Scan for the cell matching the given text and deliver its (X, Y) coordinate at center. 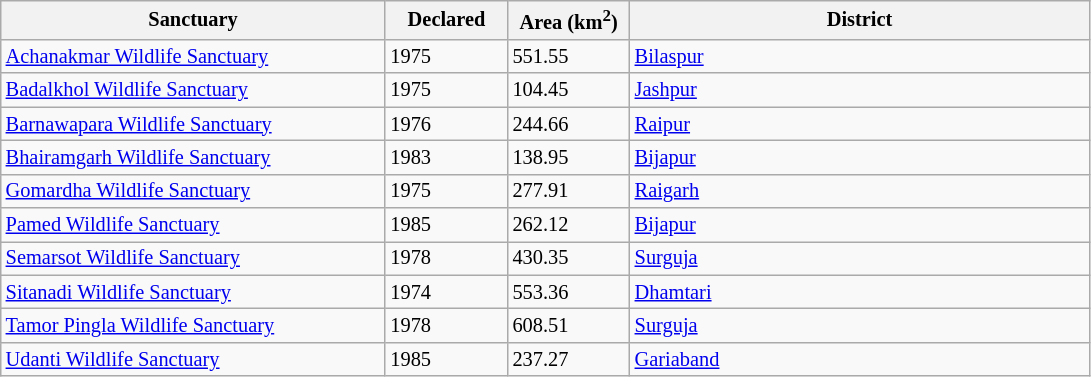
Udanti Wildlife Sanctuary (194, 359)
553.36 (569, 292)
Raigarh (860, 191)
237.27 (569, 359)
1974 (446, 292)
138.95 (569, 157)
Semarsot Wildlife Sanctuary (194, 258)
277.91 (569, 191)
Tamor Pingla Wildlife Sanctuary (194, 326)
Jashpur (860, 90)
1976 (446, 124)
Dhamtari (860, 292)
Gariaband (860, 359)
Bilaspur (860, 56)
Gomardha Wildlife Sanctuary (194, 191)
430.35 (569, 258)
262.12 (569, 225)
244.66 (569, 124)
District (860, 20)
Declared (446, 20)
1983 (446, 157)
Achanakmar Wildlife Sanctuary (194, 56)
Barnawapara Wildlife Sanctuary (194, 124)
Badalkhol Wildlife Sanctuary (194, 90)
Pamed Wildlife Sanctuary (194, 225)
608.51 (569, 326)
Area (km2) (569, 20)
Sitanadi Wildlife Sanctuary (194, 292)
Raipur (860, 124)
104.45 (569, 90)
551.55 (569, 56)
Bhairamgarh Wildlife Sanctuary (194, 157)
Sanctuary (194, 20)
